Provide the [x, y] coordinate of the cell's center where the given text is located.  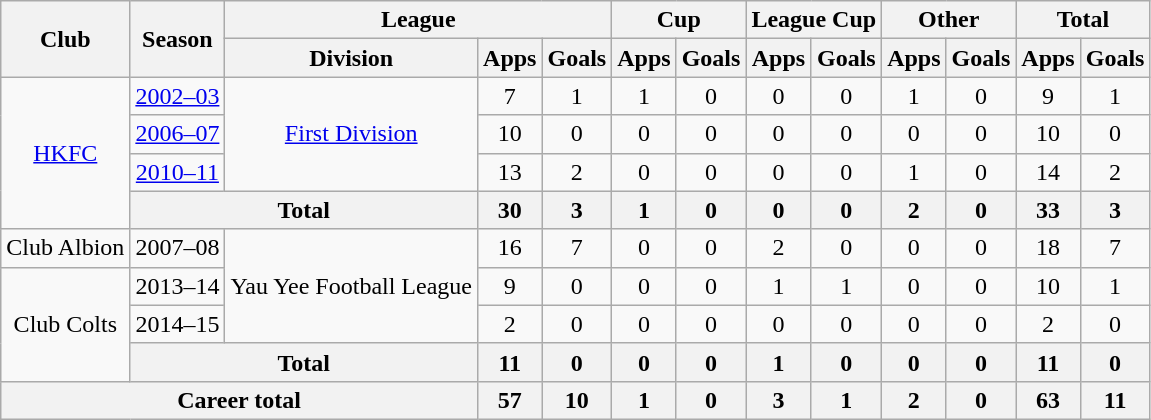
Yau Yee Football League [352, 286]
14 [1048, 172]
Division [352, 58]
16 [510, 248]
30 [510, 210]
Other [949, 20]
Career total [240, 400]
League [418, 20]
57 [510, 400]
2014–15 [178, 324]
2013–14 [178, 286]
Club [66, 39]
63 [1048, 400]
First Division [352, 134]
Club Colts [66, 324]
18 [1048, 248]
Club Albion [66, 248]
2007–08 [178, 248]
33 [1048, 210]
2010–11 [178, 172]
2002–03 [178, 96]
13 [510, 172]
2006–07 [178, 134]
League Cup [814, 20]
Cup [679, 20]
HKFC [66, 153]
Season [178, 39]
